For the text-containing cell, return its midpoint in [X, Y] coordinate format. 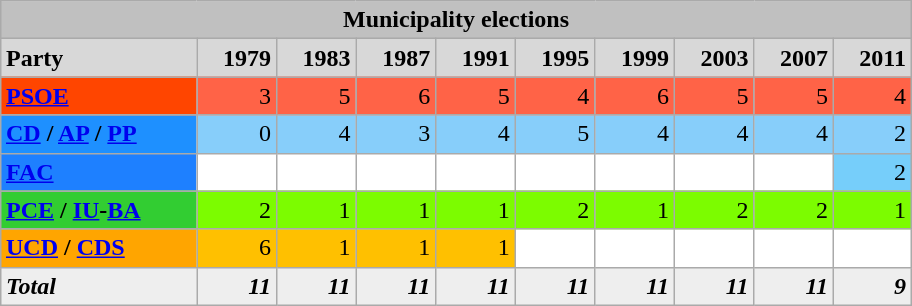
2011 [873, 58]
1983 [316, 58]
PSOE [98, 96]
1999 [635, 58]
2007 [794, 58]
0 [237, 134]
1991 [476, 58]
1995 [555, 58]
2003 [714, 58]
CD / AP / PP [98, 134]
FAC [98, 172]
Total [98, 286]
1979 [237, 58]
9 [873, 286]
1987 [396, 58]
Party [98, 58]
PCE / IU-BA [98, 210]
UCD / CDS [98, 248]
Municipality elections [456, 20]
